Search for the cell housing the specified text and yield its [X, Y] center coordinate. 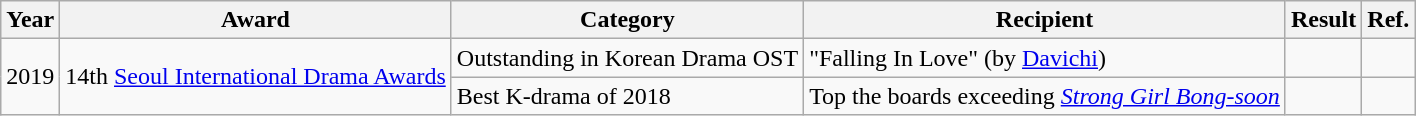
14th Seoul International Drama Awards [256, 77]
Recipient [1045, 20]
Year [30, 20]
Best K-drama of 2018 [627, 96]
2019 [30, 77]
Award [256, 20]
Top the boards exceeding Strong Girl Bong-soon [1045, 96]
Outstanding in Korean Drama OST [627, 58]
Category [627, 20]
Ref. [1388, 20]
Result [1323, 20]
"Falling In Love" (by Davichi) [1045, 58]
